Pinpoint the cell where the given text exists, returning its [x, y] midpoint coordinate. 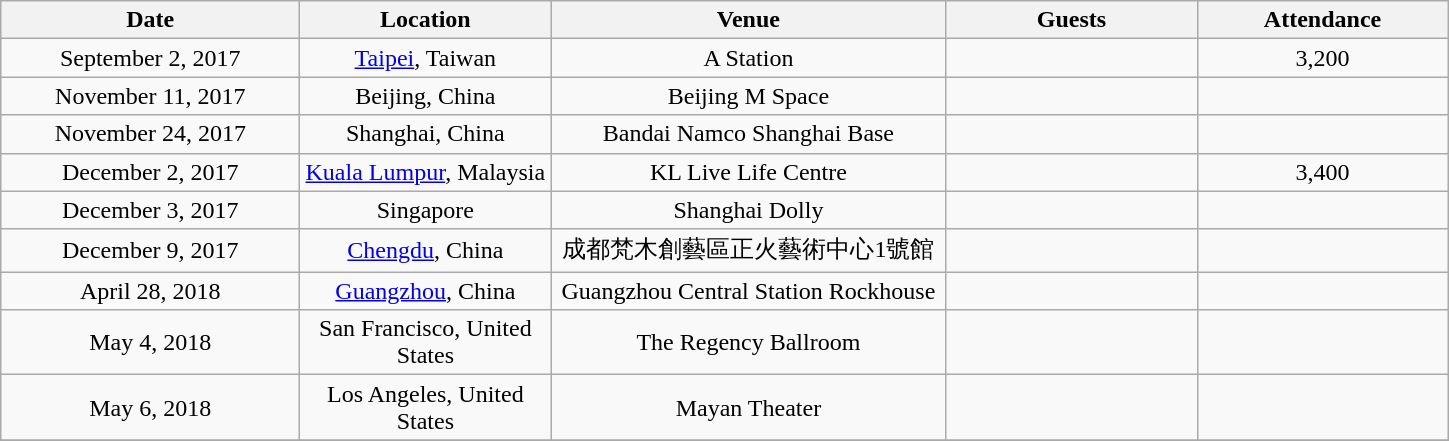
April 28, 2018 [150, 291]
3,200 [1322, 58]
December 9, 2017 [150, 250]
Mayan Theater [748, 408]
Guangzhou Central Station Rockhouse [748, 291]
Attendance [1322, 20]
KL Live Life Centre [748, 172]
Venue [748, 20]
Location [426, 20]
May 6, 2018 [150, 408]
December 3, 2017 [150, 210]
San Francisco, United States [426, 342]
Beijing, China [426, 96]
3,400 [1322, 172]
Singapore [426, 210]
The Regency Ballroom [748, 342]
Taipei, Taiwan [426, 58]
Shanghai, China [426, 134]
Guests [1072, 20]
December 2, 2017 [150, 172]
Beijing M Space [748, 96]
成都梵木創藝區正火藝術中心1號館 [748, 250]
September 2, 2017 [150, 58]
Chengdu, China [426, 250]
Guangzhou, China [426, 291]
Shanghai Dolly [748, 210]
Kuala Lumpur, Malaysia [426, 172]
Date [150, 20]
Los Angeles, United States [426, 408]
November 24, 2017 [150, 134]
May 4, 2018 [150, 342]
November 11, 2017 [150, 96]
Bandai Namco Shanghai Base [748, 134]
A Station [748, 58]
